Locate the cell with the specified text and output its (X, Y) center coordinate. 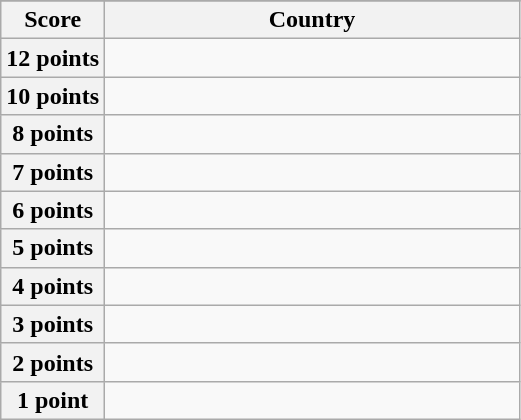
8 points (53, 134)
2 points (53, 362)
1 point (53, 400)
Country (312, 20)
10 points (53, 96)
4 points (53, 286)
12 points (53, 58)
Score (53, 20)
6 points (53, 210)
5 points (53, 248)
7 points (53, 172)
3 points (53, 324)
